Search for the cell housing the specified text and yield its [X, Y] center coordinate. 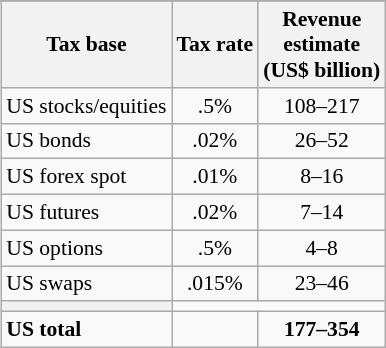
US bonds [86, 141]
US stocks/equities [86, 105]
US options [86, 248]
8–16 [322, 177]
US swaps [86, 284]
Tax base [86, 44]
4–8 [322, 248]
Revenue estimate (US$ billion) [322, 44]
7–14 [322, 212]
.015% [216, 284]
26–52 [322, 141]
.01% [216, 177]
23–46 [322, 284]
US futures [86, 212]
US total [86, 329]
177–354 [322, 329]
108–217 [322, 105]
US forex spot [86, 177]
Tax rate [216, 44]
